Extract the [x, y] coordinate from the center of the cell holding the provided text.  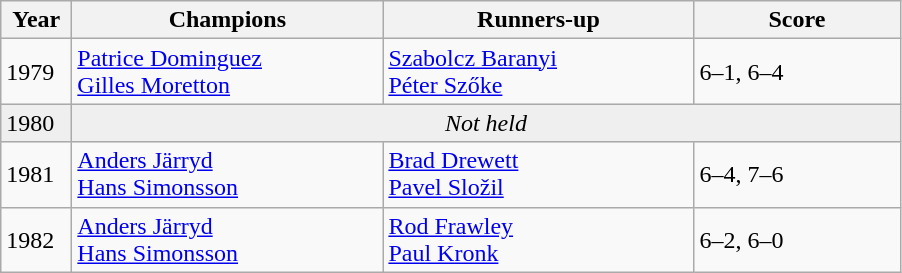
6–1, 6–4 [797, 72]
1980 [36, 123]
1982 [36, 240]
Szabolcz Baranyi Péter Szőke [538, 72]
Brad Drewett Pavel Složil [538, 174]
1979 [36, 72]
Score [797, 20]
Year [36, 20]
6–4, 7–6 [797, 174]
Rod Frawley Paul Kronk [538, 240]
Runners-up [538, 20]
Patrice Dominguez Gilles Moretton [228, 72]
1981 [36, 174]
Not held [486, 123]
6–2, 6–0 [797, 240]
Champions [228, 20]
